Return (X, Y) of the center of cell containing provided text 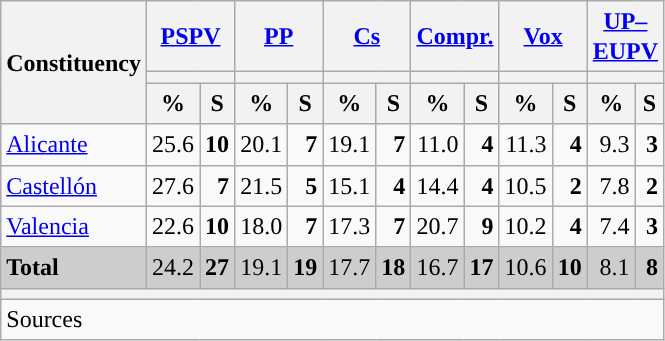
Vox (543, 36)
18.0 (262, 226)
11.0 (438, 144)
14.4 (438, 186)
10.6 (526, 268)
9 (482, 226)
Cs (367, 36)
17.3 (350, 226)
7.4 (611, 226)
17.7 (350, 268)
PP (279, 36)
Constituency (74, 62)
25.6 (172, 144)
17 (482, 268)
15.1 (350, 186)
19 (306, 268)
9.3 (611, 144)
27.6 (172, 186)
8 (649, 268)
8.1 (611, 268)
21.5 (262, 186)
11.3 (526, 144)
7.8 (611, 186)
20.1 (262, 144)
10.5 (526, 186)
5 (306, 186)
27 (218, 268)
Castellón (74, 186)
10.2 (526, 226)
UP–EUPV (625, 36)
18 (394, 268)
PSPV (190, 36)
Compr. (455, 36)
Alicante (74, 144)
20.7 (438, 226)
24.2 (172, 268)
22.6 (172, 226)
16.7 (438, 268)
Total (74, 268)
Valencia (74, 226)
Sources (332, 320)
